Output the [X, Y] coordinate of the center of the cell containing the given text.  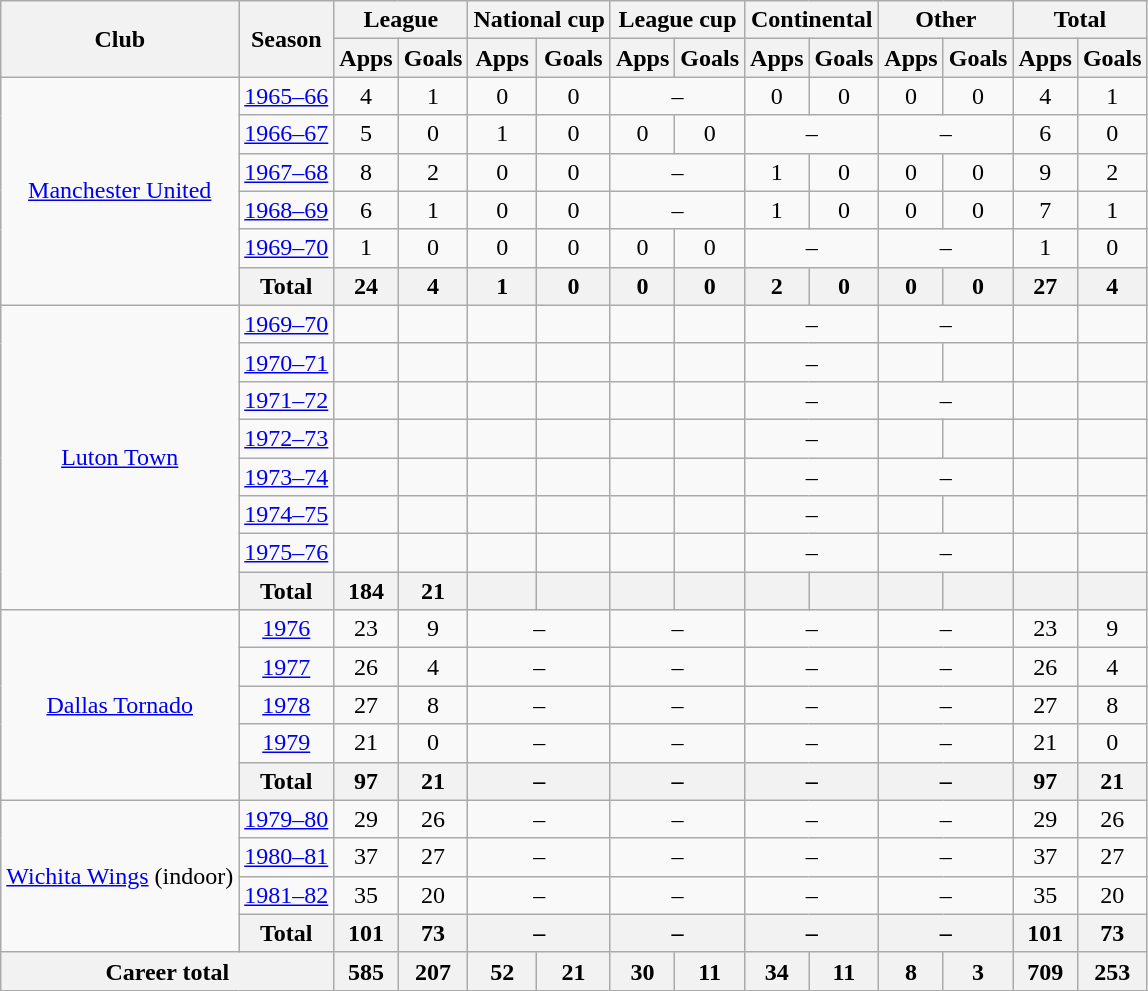
184 [366, 591]
Club [120, 39]
1978 [286, 705]
1980–81 [286, 857]
Dallas Tornado [120, 705]
1971–72 [286, 400]
1972–73 [286, 438]
Continental [812, 20]
Luton Town [120, 457]
1973–74 [286, 477]
1981–82 [286, 895]
253 [1112, 971]
Season [286, 39]
League [401, 20]
1979 [286, 743]
1965–66 [286, 96]
5 [366, 134]
30 [642, 971]
1979–80 [286, 819]
585 [366, 971]
7 [1045, 210]
League cup [677, 20]
1967–68 [286, 172]
52 [502, 971]
1976 [286, 629]
3 [978, 971]
709 [1045, 971]
Manchester United [120, 191]
Wichita Wings (indoor) [120, 876]
Career total [168, 971]
1975–76 [286, 553]
1977 [286, 667]
National cup [539, 20]
Other [946, 20]
1966–67 [286, 134]
1968–69 [286, 210]
1974–75 [286, 515]
207 [433, 971]
34 [777, 971]
1970–71 [286, 362]
24 [366, 286]
